Locate the cell with the specified text and output its (x, y) center coordinate. 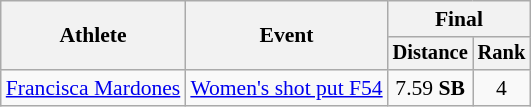
Athlete (94, 36)
Distance (430, 54)
7.59 SB (430, 88)
Women's shot put F54 (286, 88)
Francisca Mardones (94, 88)
4 (502, 88)
Event (286, 36)
Final (459, 19)
Rank (502, 54)
